Scan for the cell matching the given text and deliver its [X, Y] coordinate at center. 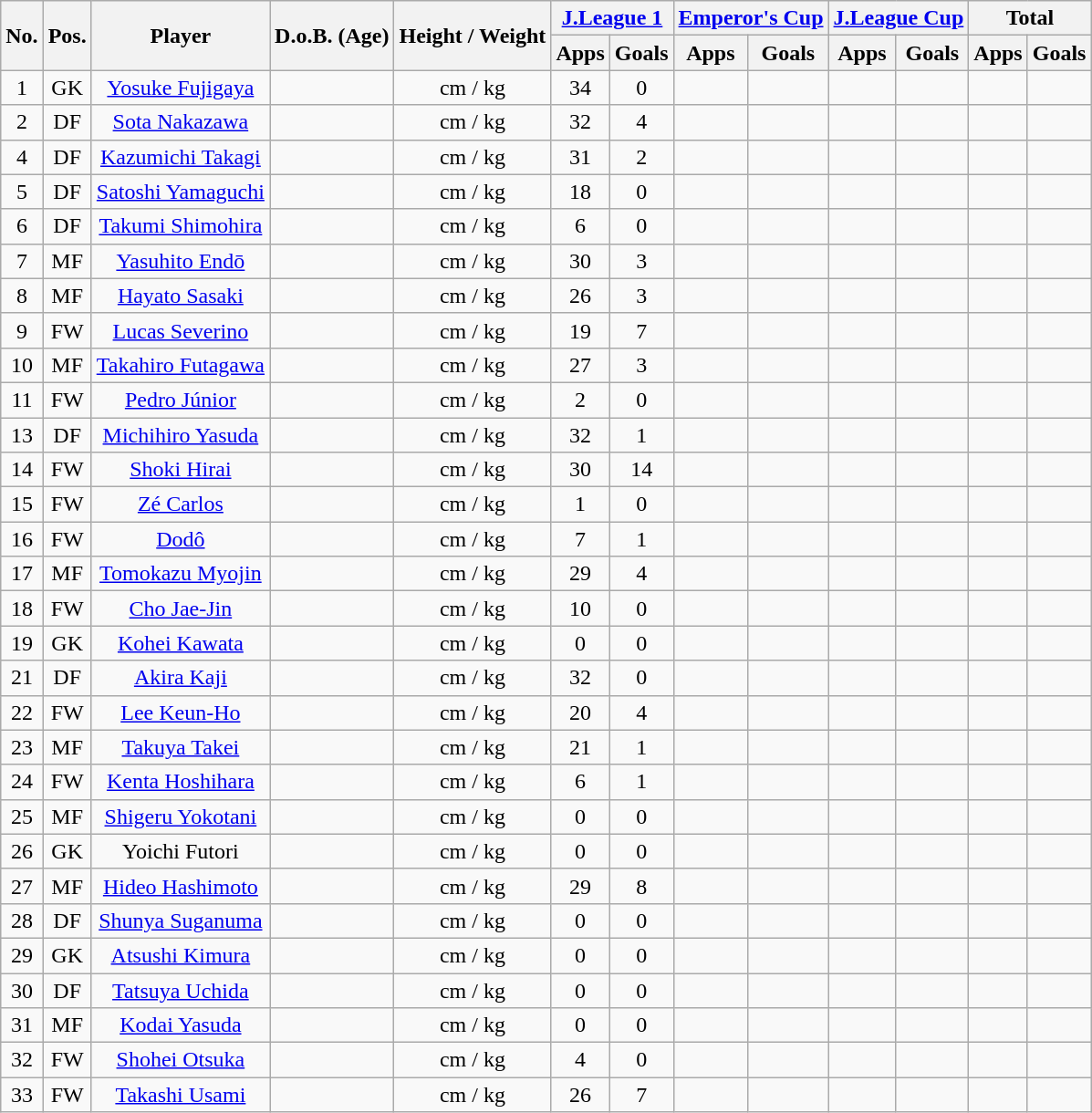
28 [22, 921]
No. [22, 36]
11 [22, 400]
Tatsuya Uchida [181, 990]
Michihiro Yasuda [181, 435]
Lucas Severino [181, 330]
Yoichi Futori [181, 851]
Takahiro Futagawa [181, 365]
Takuya Takei [181, 747]
33 [22, 1095]
Pedro Júnior [181, 400]
Kenta Hoshihara [181, 782]
Pos. [68, 36]
Akira Kaji [181, 678]
J.League 1 [612, 18]
Shunya Suganuma [181, 921]
Sota Nakazawa [181, 122]
Kazumichi Takagi [181, 157]
17 [22, 574]
Zé Carlos [181, 504]
Hayato Sasaki [181, 296]
Takashi Usami [181, 1095]
9 [22, 330]
Emperor's Cup [751, 18]
23 [22, 747]
20 [580, 713]
Kohei Kawata [181, 643]
Yosuke Fujigaya [181, 88]
Shohei Otsuka [181, 1060]
Atsushi Kimura [181, 955]
Tomokazu Myojin [181, 574]
22 [22, 713]
Height / Weight [473, 36]
15 [22, 504]
Hideo Hashimoto [181, 886]
Shoki Hirai [181, 470]
D.o.B. (Age) [332, 36]
Player [181, 36]
16 [22, 539]
Total [1030, 18]
Yasuhito Endō [181, 261]
Kodai Yasuda [181, 1025]
Satoshi Yamaguchi [181, 192]
5 [22, 192]
Dodô [181, 539]
Shigeru Yokotani [181, 817]
34 [580, 88]
25 [22, 817]
Cho Jae-Jin [181, 609]
Takumi Shimohira [181, 226]
Lee Keun-Ho [181, 713]
13 [22, 435]
J.League Cup [899, 18]
24 [22, 782]
